Search for the cell housing the specified text and yield its (x, y) center coordinate. 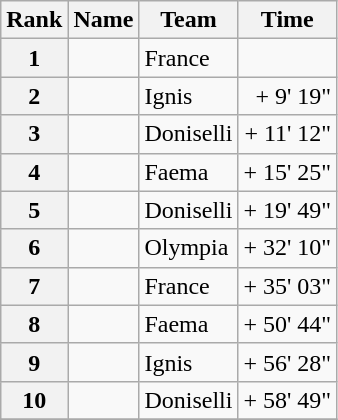
8 (34, 324)
+ 56' 28" (288, 362)
4 (34, 172)
+ 15' 25" (288, 172)
Olympia (188, 248)
6 (34, 248)
+ 50' 44" (288, 324)
+ 35' 03" (288, 286)
+ 19' 49" (288, 210)
+ 32' 10" (288, 248)
5 (34, 210)
10 (34, 400)
Name (104, 20)
+ 9' 19" (288, 96)
1 (34, 58)
+ 58' 49" (288, 400)
Time (288, 20)
2 (34, 96)
3 (34, 134)
7 (34, 286)
+ 11' 12" (288, 134)
9 (34, 362)
Rank (34, 20)
Team (188, 20)
